Locate the cell with the specified text and output its (X, Y) center coordinate. 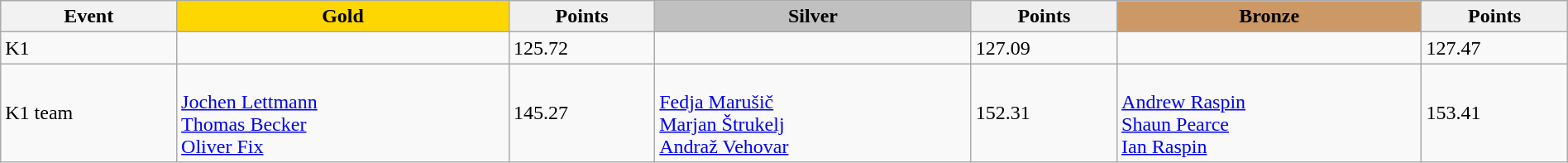
Silver (814, 17)
Gold (343, 17)
152.31 (1044, 113)
Andrew RaspinShaun PearceIan Raspin (1269, 113)
125.72 (581, 48)
127.09 (1044, 48)
Bronze (1269, 17)
153.41 (1494, 113)
K1 team (89, 113)
Event (89, 17)
127.47 (1494, 48)
Jochen LettmannThomas BeckerOliver Fix (343, 113)
145.27 (581, 113)
Fedja MarušičMarjan ŠtrukeljAndraž Vehovar (814, 113)
K1 (89, 48)
